Detect which cell encompasses the target text, then output its (x, y) center coordinate. 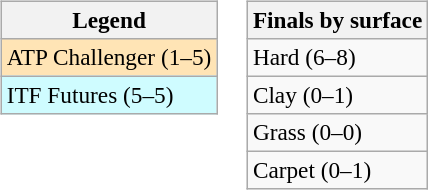
ITF Futures (5–5) (108, 95)
Grass (0–0) (337, 133)
Finals by surface (337, 20)
ATP Challenger (1–5) (108, 57)
Carpet (0–1) (337, 171)
Clay (0–1) (337, 95)
Hard (6–8) (337, 57)
Legend (108, 20)
